Return the [x, y] coordinate for the center point of the cell that contains the specified text.  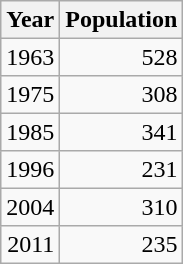
1996 [30, 170]
1985 [30, 132]
Year [30, 20]
1975 [30, 94]
341 [122, 132]
308 [122, 94]
1963 [30, 56]
528 [122, 56]
Population [122, 20]
2011 [30, 244]
310 [122, 206]
231 [122, 170]
235 [122, 244]
2004 [30, 206]
